Return (x, y) of the center of cell containing provided text 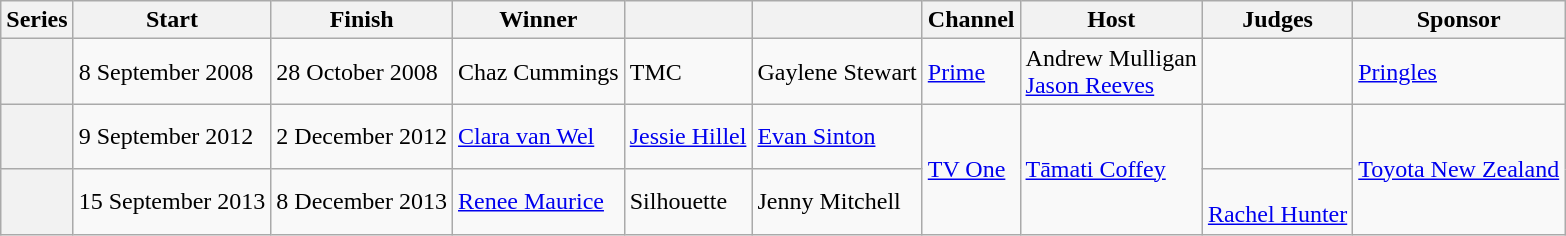
Rachel Hunter (1277, 202)
9 September 2012 (172, 136)
Silhouette (688, 202)
Prime (971, 72)
Judges (1277, 20)
8 December 2013 (362, 202)
Evan Sinton (837, 136)
TMC (688, 72)
8 September 2008 (172, 72)
TV One (971, 169)
Finish (362, 20)
Sponsor (1459, 20)
Toyota New Zealand (1459, 169)
Host (1111, 20)
Gaylene Stewart (837, 72)
Series (37, 20)
Andrew MulliganJason Reeves (1111, 72)
Chaz Cummings (538, 72)
Jenny Mitchell (837, 202)
Pringles (1459, 72)
Jessie Hillel (688, 136)
Clara van Wel (538, 136)
28 October 2008 (362, 72)
Channel (971, 20)
Winner (538, 20)
Renee Maurice (538, 202)
Start (172, 20)
Tāmati Coffey (1111, 169)
2 December 2012 (362, 136)
15 September 2013 (172, 202)
